Capture the cell that displays the provided text and extract its [X, Y] central coordinate. 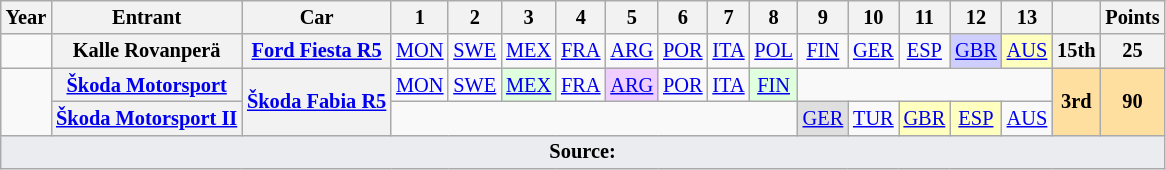
Source: [583, 152]
6 [682, 17]
TUR [873, 118]
Škoda Fabia R5 [316, 102]
Car [316, 17]
13 [1027, 17]
Points [1132, 17]
Entrant [146, 17]
8 [773, 17]
5 [632, 17]
4 [580, 17]
1 [420, 17]
10 [873, 17]
9 [823, 17]
Škoda Motorsport II [146, 118]
12 [976, 17]
3 [528, 17]
7 [728, 17]
Škoda Motorsport [146, 85]
90 [1132, 102]
Kalle Rovanperä [146, 51]
Year [26, 17]
3rd [1076, 102]
2 [474, 17]
11 [925, 17]
15th [1076, 51]
Ford Fiesta R5 [316, 51]
25 [1132, 51]
POL [773, 51]
